Search for the cell housing the specified text and yield its (x, y) center coordinate. 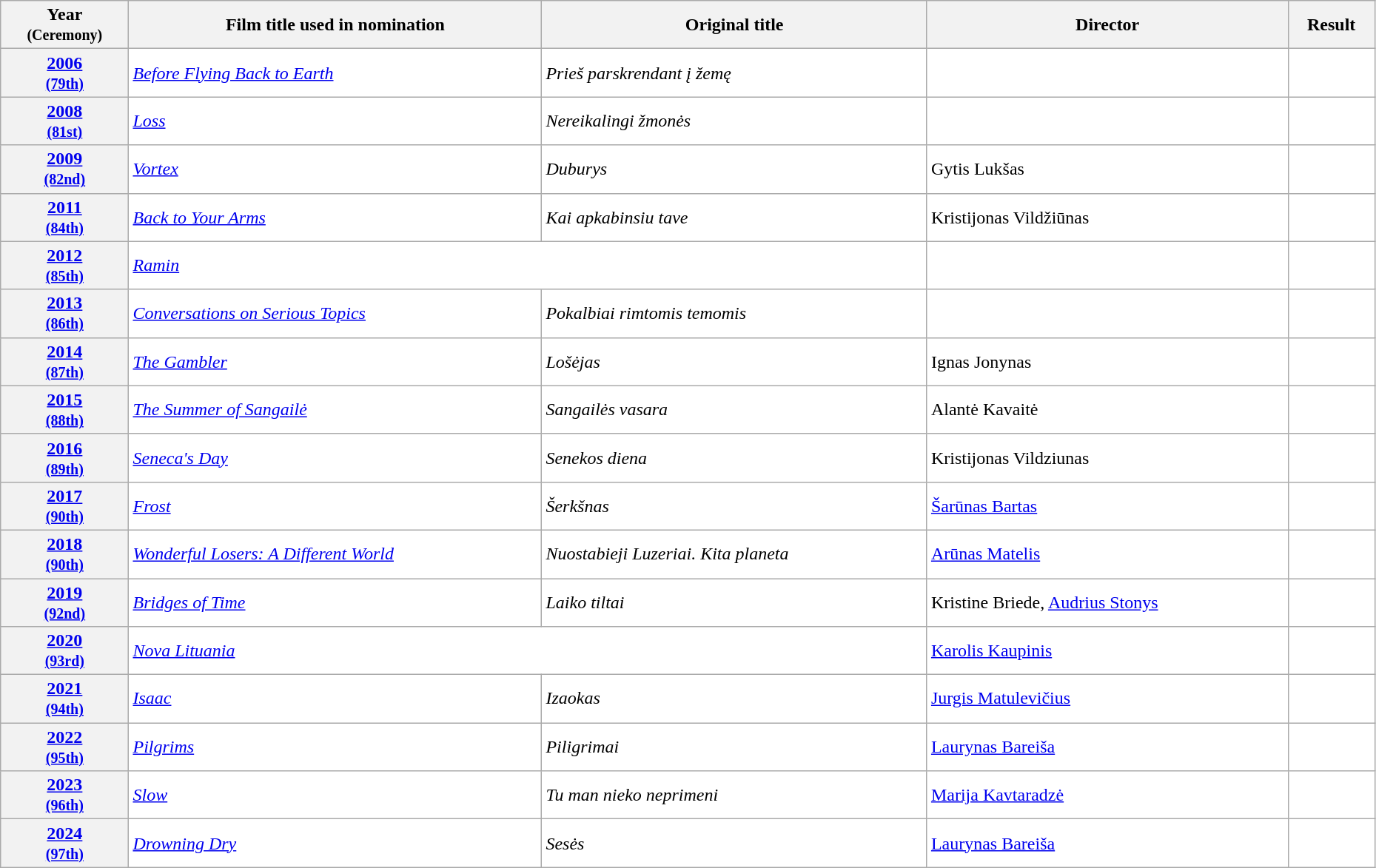
Kai apkabinsiu tave (734, 218)
Wonderful Losers: A Different World (335, 554)
2008(81st) (65, 121)
Before Flying Back to Earth (335, 73)
2009(82nd) (65, 169)
Vortex (335, 169)
2024(97th) (65, 844)
2021(94th) (65, 699)
2015(88th) (65, 410)
Year(Ceremony) (65, 25)
Kristijonas Vildziunas (1107, 457)
Frost (335, 506)
Alantė Kavaitė (1107, 410)
2006(79th) (65, 73)
Loss (335, 121)
2012(85th) (65, 265)
Ignas Jonynas (1107, 361)
Marija Kavtaradzė (1107, 795)
Kristine Briede, Audrius Stonys (1107, 602)
Duburys (734, 169)
Seneca's Day (335, 457)
Pokalbiai rimtomis temomis (734, 314)
Result (1331, 25)
Director (1107, 25)
Šarūnas Bartas (1107, 506)
Conversations on Serious Topics (335, 314)
The Summer of Sangailė (335, 410)
2011(84th) (65, 218)
Nuostabieji Luzeriai. Kita planeta (734, 554)
Arūnas Matelis (1107, 554)
Kristijonas Vildžiūnas (1107, 218)
Film title used in nomination (335, 25)
Slow (335, 795)
2023(96th) (65, 795)
2022(95th) (65, 747)
Isaac (335, 699)
Jurgis Matulevičius (1107, 699)
2013(86th) (65, 314)
Senekos diena (734, 457)
2017(90th) (65, 506)
2020(93rd) (65, 651)
Pilgrims (335, 747)
2016(89th) (65, 457)
Bridges of Time (335, 602)
Nova Lituania (528, 651)
Prieš parskrendant į žemę (734, 73)
Karolis Kaupinis (1107, 651)
Tu man nieko neprimeni (734, 795)
Sangailės vasara (734, 410)
Gytis Lukšas (1107, 169)
Laiko tiltai (734, 602)
Šerkšnas (734, 506)
Sesės (734, 844)
Nereikalingi žmonės (734, 121)
Izaokas (734, 699)
2019(92nd) (65, 602)
Ramin (528, 265)
Back to Your Arms (335, 218)
Piligrimai (734, 747)
Original title (734, 25)
The Gambler (335, 361)
2018(90th) (65, 554)
Drowning Dry (335, 844)
2014(87th) (65, 361)
Lošėjas (734, 361)
